Output the (X, Y) coordinate of the center of the cell containing the given text.  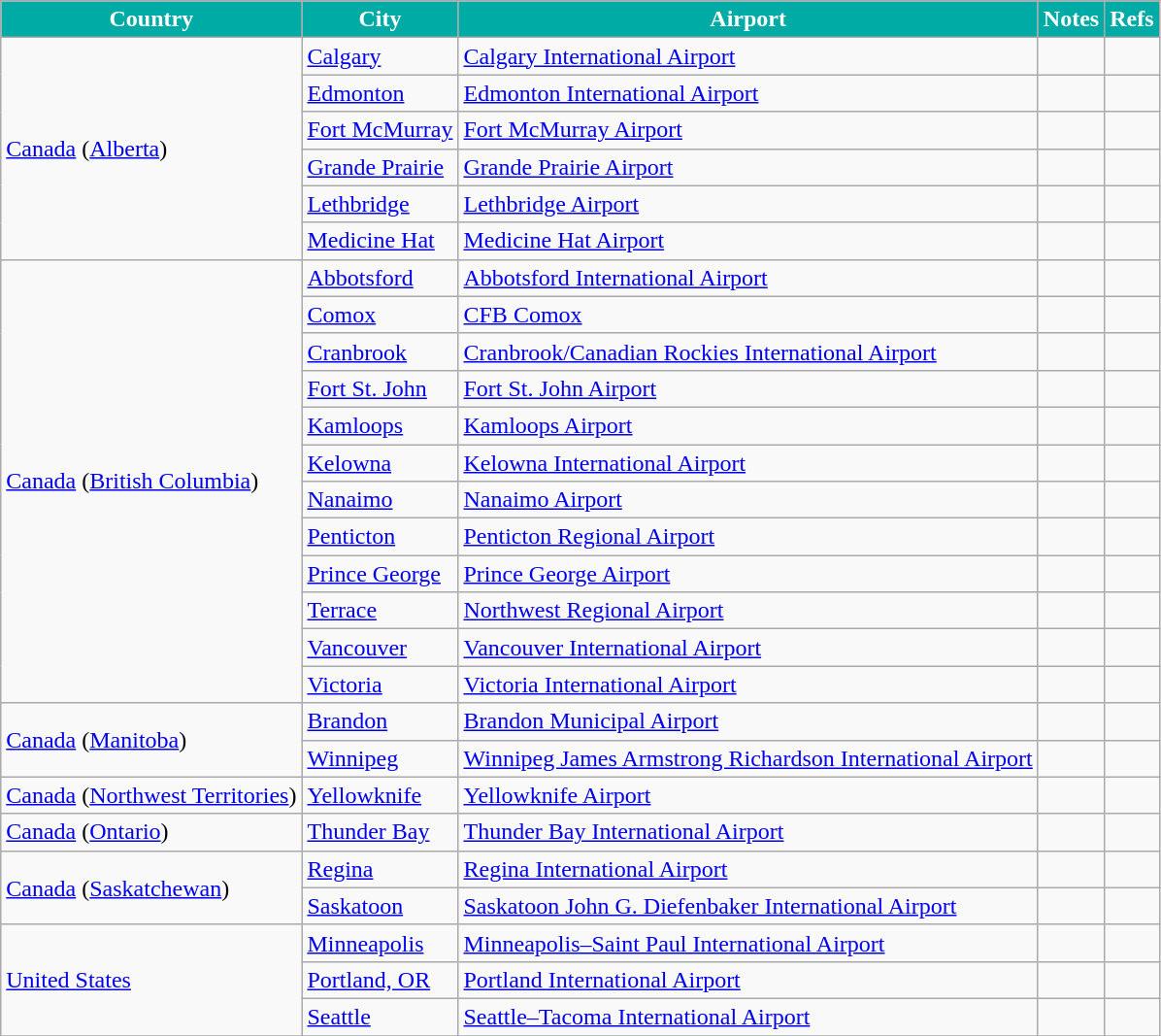
Calgary (381, 56)
Fort St. John (381, 388)
Seattle (381, 1017)
CFB Comox (747, 315)
Refs (1132, 19)
Notes (1071, 19)
Canada (Alberta) (151, 149)
Terrace (381, 611)
Thunder Bay International Airport (747, 832)
Prince George Airport (747, 574)
City (381, 19)
Medicine Hat (381, 241)
Lethbridge Airport (747, 204)
Regina (381, 869)
United States (151, 980)
Kamloops Airport (747, 425)
Kelowna International Airport (747, 463)
Seattle–Tacoma International Airport (747, 1017)
Winnipeg (381, 758)
Vancouver International Airport (747, 648)
Kelowna (381, 463)
Yellowknife (381, 795)
Country (151, 19)
Fort McMurray (381, 130)
Regina International Airport (747, 869)
Canada (Saskatchewan) (151, 887)
Canada (British Columbia) (151, 482)
Fort McMurray Airport (747, 130)
Portland, OR (381, 980)
Nanaimo Airport (747, 500)
Cranbrook (381, 351)
Grande Prairie Airport (747, 167)
Saskatoon (381, 906)
Nanaimo (381, 500)
Medicine Hat Airport (747, 241)
Minneapolis–Saint Paul International Airport (747, 943)
Calgary International Airport (747, 56)
Fort St. John Airport (747, 388)
Canada (Manitoba) (151, 740)
Grande Prairie (381, 167)
Kamloops (381, 425)
Portland International Airport (747, 980)
Abbotsford (381, 278)
Comox (381, 315)
Brandon Municipal Airport (747, 721)
Brandon (381, 721)
Northwest Regional Airport (747, 611)
Vancouver (381, 648)
Thunder Bay (381, 832)
Yellowknife Airport (747, 795)
Canada (Ontario) (151, 832)
Minneapolis (381, 943)
Abbotsford International Airport (747, 278)
Canada (Northwest Territories) (151, 795)
Prince George (381, 574)
Cranbrook/Canadian Rockies International Airport (747, 351)
Lethbridge (381, 204)
Penticton Regional Airport (747, 537)
Edmonton (381, 93)
Penticton (381, 537)
Winnipeg James Armstrong Richardson International Airport (747, 758)
Victoria International Airport (747, 685)
Saskatoon John G. Diefenbaker International Airport (747, 906)
Edmonton International Airport (747, 93)
Victoria (381, 685)
Airport (747, 19)
